Scan for the cell matching the given text and deliver its (X, Y) coordinate at center. 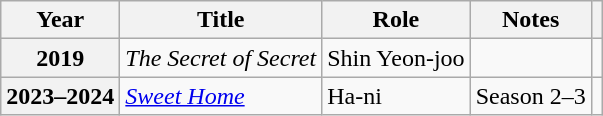
Sweet Home (221, 96)
Role (396, 20)
Season 2–3 (530, 96)
Notes (530, 20)
The Secret of Secret (221, 58)
Shin Yeon-joo (396, 58)
Title (221, 20)
2019 (60, 58)
Ha-ni (396, 96)
Year (60, 20)
2023–2024 (60, 96)
